Search for the cell housing the specified text and yield its [X, Y] center coordinate. 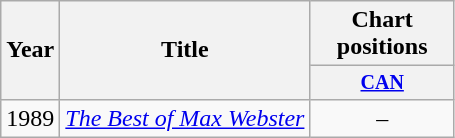
– [382, 118]
Chart positions [382, 34]
CAN [382, 82]
1989 [30, 118]
Title [185, 50]
The Best of Max Webster [185, 118]
Year [30, 50]
